Capture the cell that displays the provided text and extract its (X, Y) central coordinate. 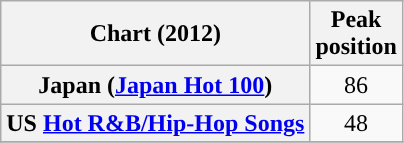
Japan (Japan Hot 100) (156, 85)
48 (356, 123)
US Hot R&B/Hip-Hop Songs (156, 123)
Chart (2012) (156, 34)
86 (356, 85)
Peakposition (356, 34)
